For the text-containing cell, return its midpoint in (x, y) coordinate format. 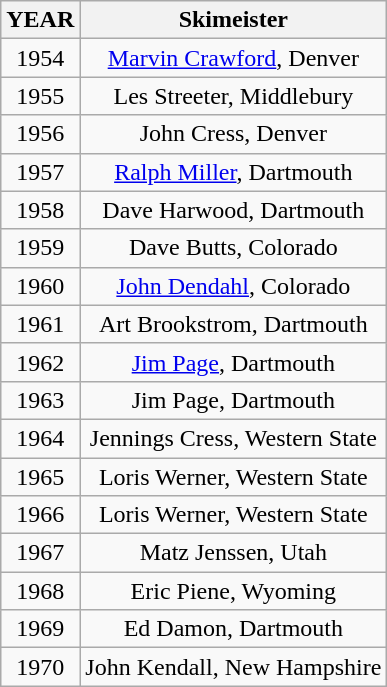
Marvin Crawford, Denver (234, 58)
1954 (40, 58)
1966 (40, 515)
John Cress, Denver (234, 134)
1957 (40, 172)
1968 (40, 591)
1956 (40, 134)
1967 (40, 553)
Art Brookstrom, Dartmouth (234, 324)
Skimeister (234, 20)
1962 (40, 362)
Les Streeter, Middlebury (234, 96)
1958 (40, 210)
1959 (40, 248)
1961 (40, 324)
Dave Butts, Colorado (234, 248)
Ed Damon, Dartmouth (234, 629)
1964 (40, 438)
1960 (40, 286)
1969 (40, 629)
Matz Jenssen, Utah (234, 553)
John Kendall, New Hampshire (234, 667)
1963 (40, 400)
Ralph Miller, Dartmouth (234, 172)
Dave Harwood, Dartmouth (234, 210)
YEAR (40, 20)
Eric Piene, Wyoming (234, 591)
1970 (40, 667)
Jennings Cress, Western State (234, 438)
1965 (40, 477)
John Dendahl, Colorado (234, 286)
1955 (40, 96)
